Locate the cell with the specified text and output its [x, y] center coordinate. 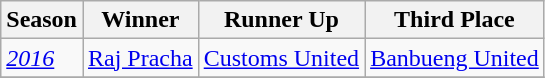
Third Place [455, 20]
Banbueng United [455, 58]
2016 [42, 58]
Customs United [281, 58]
Winner [140, 20]
Runner Up [281, 20]
Raj Pracha [140, 58]
Season [42, 20]
